Output the (x, y) coordinate of the center of the cell containing the given text.  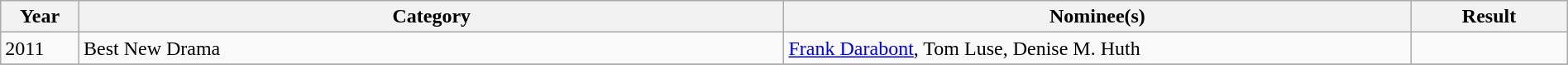
Year (40, 17)
2011 (40, 48)
Frank Darabont, Tom Luse, Denise M. Huth (1097, 48)
Result (1489, 17)
Best New Drama (432, 48)
Category (432, 17)
Nominee(s) (1097, 17)
